Extract the [X, Y] coordinate from the center of the cell holding the provided text.  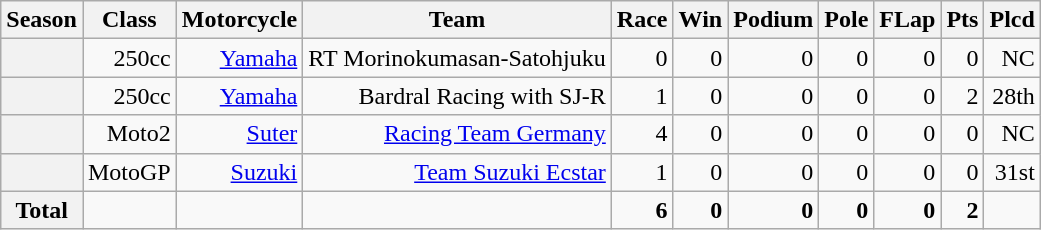
Pts [962, 20]
RT Morinokumasan-Satohjuku [458, 58]
Moto2 [129, 134]
28th [1012, 96]
Podium [774, 20]
MotoGP [129, 172]
31st [1012, 172]
Plcd [1012, 20]
Season [42, 20]
6 [642, 210]
Bardral Racing with SJ-R [458, 96]
Class [129, 20]
Motorcycle [240, 20]
Team Suzuki Ecstar [458, 172]
4 [642, 134]
Win [700, 20]
Total [42, 210]
Racing Team Germany [458, 134]
Suter [240, 134]
FLap [908, 20]
Race [642, 20]
Team [458, 20]
Pole [846, 20]
Suzuki [240, 172]
